Find where the given text appears and provide that cell's center as (X, Y) coordinate. 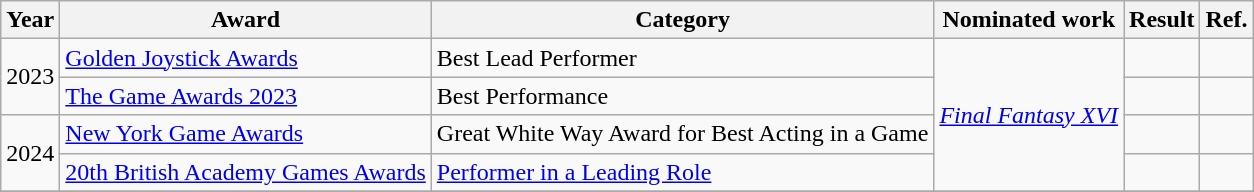
Final Fantasy XVI (1029, 115)
Best Lead Performer (682, 58)
Nominated work (1029, 20)
Performer in a Leading Role (682, 172)
New York Game Awards (246, 134)
The Game Awards 2023 (246, 96)
Category (682, 20)
Great White Way Award for Best Acting in a Game (682, 134)
Year (30, 20)
Best Performance (682, 96)
2023 (30, 77)
Golden Joystick Awards (246, 58)
Award (246, 20)
Ref. (1226, 20)
Result (1162, 20)
20th British Academy Games Awards (246, 172)
2024 (30, 153)
